Provide the [x, y] coordinate of the cell's center where the given text is located.  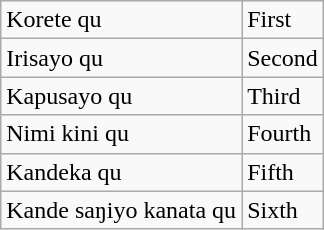
Sixth [283, 210]
Fourth [283, 134]
First [283, 20]
Fifth [283, 172]
Irisayo qu [122, 58]
Third [283, 96]
Kapusayo qu [122, 96]
Kande saŋiyo kanata qu [122, 210]
Nimi kini qu [122, 134]
Kandeka qu [122, 172]
Korete qu [122, 20]
Second [283, 58]
